Locate the cell with the specified text and output its (x, y) center coordinate. 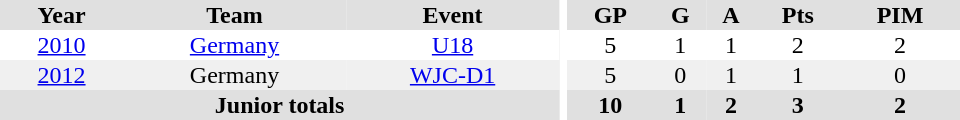
Year (62, 15)
Team (234, 15)
G (680, 15)
2012 (62, 75)
2010 (62, 45)
Pts (798, 15)
Junior totals (280, 105)
3 (798, 105)
GP (610, 15)
Event (452, 15)
WJC-D1 (452, 75)
10 (610, 105)
U18 (452, 45)
A (730, 15)
PIM (900, 15)
